Output the (x, y) coordinate of the center of the cell containing the given text.  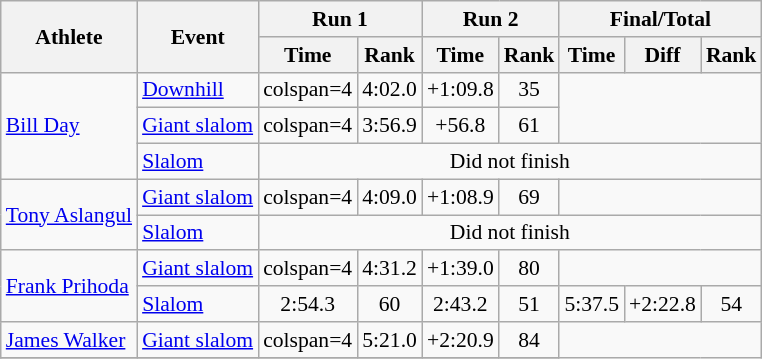
2:54.3 (308, 304)
Tony Aslangul (69, 214)
Downhill (198, 90)
+1:09.8 (460, 90)
54 (732, 304)
James Walker (69, 340)
+2:22.8 (662, 304)
3:56.9 (390, 126)
2:43.2 (460, 304)
4:02.0 (390, 90)
60 (390, 304)
+2:20.9 (460, 340)
4:09.0 (390, 197)
35 (530, 90)
80 (530, 269)
+1:08.9 (460, 197)
Run 1 (340, 19)
Run 2 (490, 19)
Frank Prihoda (69, 286)
Bill Day (69, 126)
69 (530, 197)
5:37.5 (592, 304)
Diff (662, 55)
84 (530, 340)
+56.8 (460, 126)
Athlete (69, 36)
4:31.2 (390, 269)
Event (198, 36)
Final/Total (660, 19)
61 (530, 126)
+1:39.0 (460, 269)
51 (530, 304)
5:21.0 (390, 340)
